Output the (X, Y) coordinate of the center of the cell containing the given text.  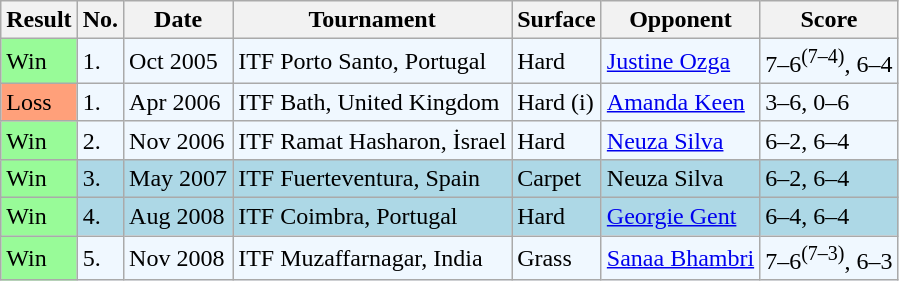
Hard (i) (557, 102)
7–6(7–4), 6–4 (829, 62)
Aug 2008 (178, 217)
4. (100, 217)
7–6(7–3), 6–3 (829, 258)
Nov 2008 (178, 258)
ITF Fuerteventura, Spain (372, 178)
ITF Ramat Hasharon, İsrael (372, 140)
Opponent (680, 20)
Amanda Keen (680, 102)
3–6, 0–6 (829, 102)
Sanaa Bhambri (680, 258)
5. (100, 258)
Nov 2006 (178, 140)
Loss (39, 102)
Apr 2006 (178, 102)
ITF Porto Santo, Portugal (372, 62)
ITF Bath, United Kingdom (372, 102)
Georgie Gent (680, 217)
2. (100, 140)
Tournament (372, 20)
Grass (557, 258)
Result (39, 20)
Surface (557, 20)
3. (100, 178)
ITF Muzaffarnagar, India (372, 258)
Oct 2005 (178, 62)
Justine Ozga (680, 62)
Date (178, 20)
Score (829, 20)
No. (100, 20)
6–4, 6–4 (829, 217)
ITF Coimbra, Portugal (372, 217)
Carpet (557, 178)
May 2007 (178, 178)
